Search for the cell housing the specified text and yield its [x, y] center coordinate. 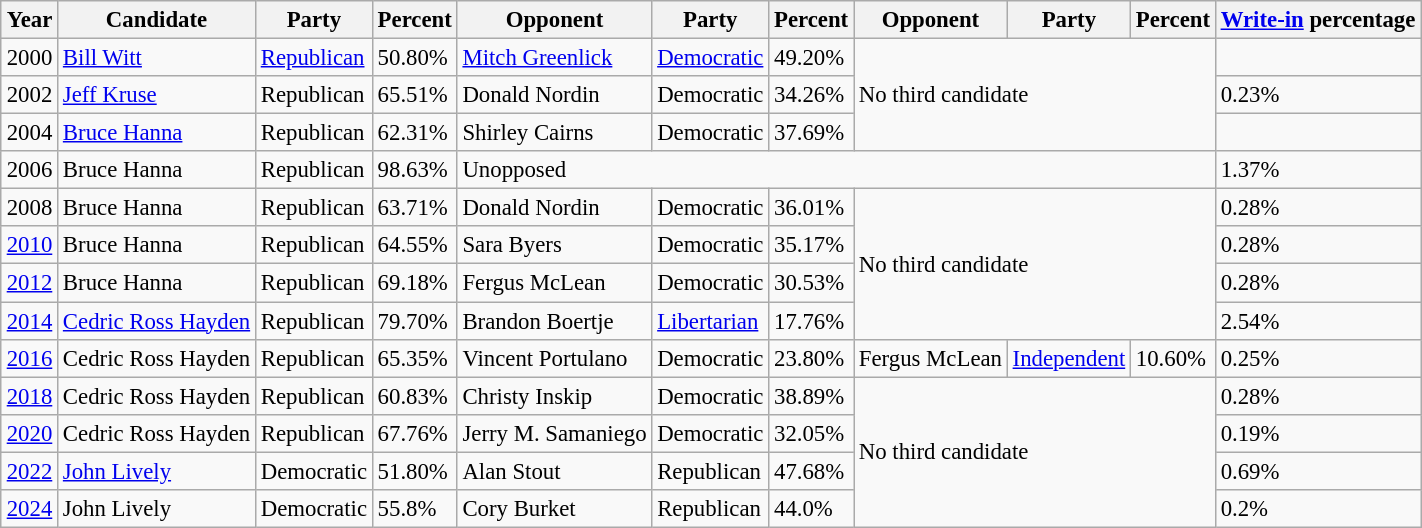
Candidate [157, 20]
47.68% [812, 471]
35.17% [812, 245]
55.8% [414, 508]
49.20% [812, 57]
Bill Witt [157, 57]
2004 [29, 133]
Mitch Greenlick [554, 57]
2020 [29, 433]
Jerry M. Samaniego [554, 433]
2016 [29, 358]
0.69% [1318, 471]
62.31% [414, 133]
2012 [29, 283]
69.18% [414, 283]
Alan Stout [554, 471]
34.26% [812, 95]
2008 [29, 208]
Libertarian [710, 321]
Write-in percentage [1318, 20]
63.71% [414, 208]
1.37% [1318, 170]
2006 [29, 170]
60.83% [414, 396]
37.69% [812, 133]
Brandon Boertje [554, 321]
2014 [29, 321]
2022 [29, 471]
2024 [29, 508]
Cory Burket [554, 508]
2.54% [1318, 321]
67.76% [414, 433]
10.60% [1174, 358]
2018 [29, 396]
36.01% [812, 208]
50.80% [414, 57]
Shirley Cairns [554, 133]
30.53% [812, 283]
Year [29, 20]
65.51% [414, 95]
51.80% [414, 471]
0.23% [1318, 95]
65.35% [414, 358]
17.76% [812, 321]
Unopposed [836, 170]
0.25% [1318, 358]
23.80% [812, 358]
0.19% [1318, 433]
64.55% [414, 245]
0.2% [1318, 508]
2000 [29, 57]
Christy Inskip [554, 396]
Vincent Portulano [554, 358]
32.05% [812, 433]
Independent [1068, 358]
Sara Byers [554, 245]
79.70% [414, 321]
2002 [29, 95]
44.0% [812, 508]
2010 [29, 245]
Jeff Kruse [157, 95]
98.63% [414, 170]
38.89% [812, 396]
